Extract the [x, y] coordinate from the center of the cell holding the provided text.  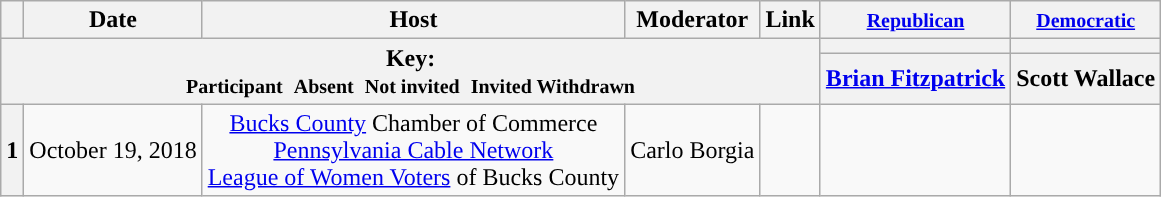
Moderator [692, 20]
October 19, 2018 [113, 150]
Carlo Borgia [692, 150]
Host [413, 20]
Key: Participant Absent Not invited Invited Withdrawn [411, 72]
Democratic [1086, 20]
Scott Wallace [1086, 78]
Bucks County Chamber of CommercePennsylvania Cable NetworkLeague of Women Voters of Bucks County [413, 150]
1 [12, 150]
Link [790, 20]
Date [113, 20]
Republican [915, 20]
Brian Fitzpatrick [915, 78]
